For the text-containing cell, return its midpoint in [x, y] coordinate format. 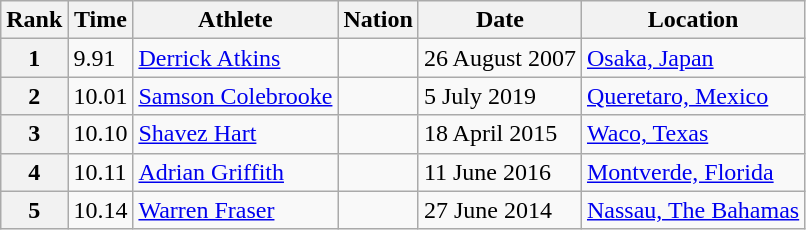
2 [34, 96]
Derrick Atkins [236, 58]
3 [34, 134]
Athlete [236, 20]
10.11 [100, 172]
Waco, Texas [692, 134]
18 April 2015 [500, 134]
Warren Fraser [236, 210]
5 [34, 210]
Date [500, 20]
Samson Colebrooke [236, 96]
Nassau, The Bahamas [692, 210]
11 June 2016 [500, 172]
26 August 2007 [500, 58]
Rank [34, 20]
10.14 [100, 210]
1 [34, 58]
10.10 [100, 134]
9.91 [100, 58]
Adrian Griffith [236, 172]
4 [34, 172]
27 June 2014 [500, 210]
Location [692, 20]
10.01 [100, 96]
Queretaro, Mexico [692, 96]
Osaka, Japan [692, 58]
5 July 2019 [500, 96]
Montverde, Florida [692, 172]
Shavez Hart [236, 134]
Nation [378, 20]
Time [100, 20]
